Extract the [X, Y] coordinate from the center of the cell holding the provided text.  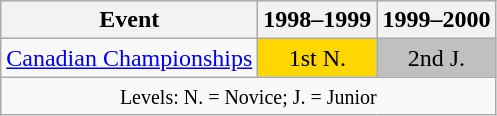
2nd J. [436, 58]
Event [130, 20]
1st N. [318, 58]
Levels: N. = Novice; J. = Junior [248, 96]
1998–1999 [318, 20]
Canadian Championships [130, 58]
1999–2000 [436, 20]
